For the text-containing cell, return its midpoint in (X, Y) coordinate format. 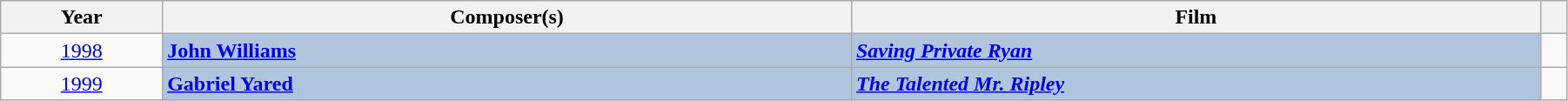
Year (82, 17)
Film (1196, 17)
Saving Private Ryan (1196, 50)
The Talented Mr. Ripley (1196, 84)
John Williams (507, 50)
1999 (82, 84)
1998 (82, 50)
Gabriel Yared (507, 84)
Composer(s) (507, 17)
